Search for the cell housing the specified text and yield its [x, y] center coordinate. 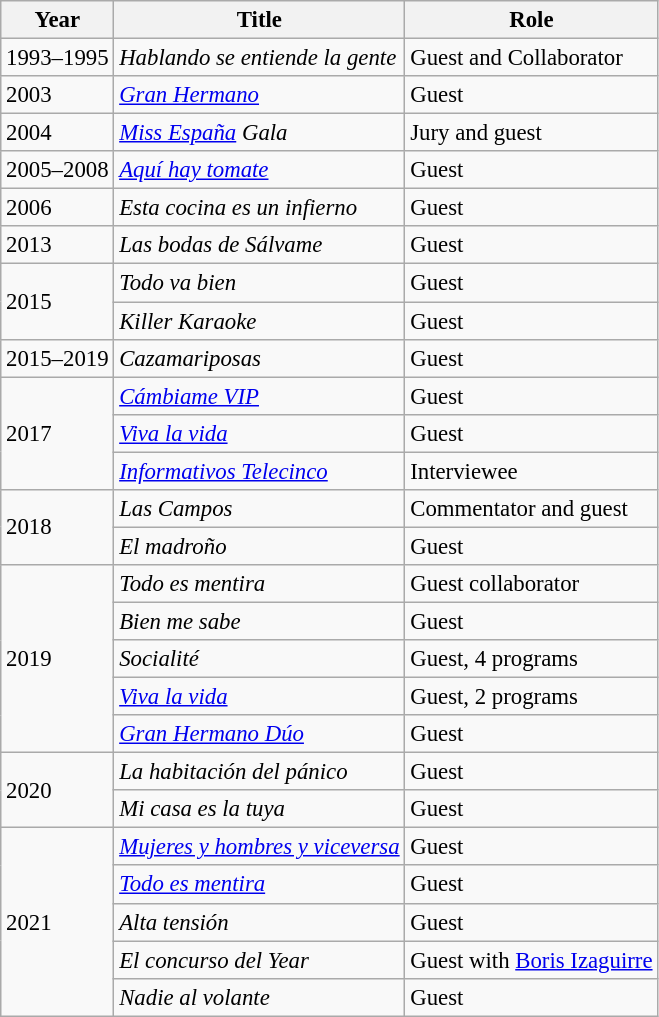
2018 [58, 528]
El concurso del Year [260, 960]
2004 [58, 133]
2019 [58, 659]
Informativos Telecinco [260, 471]
Guest, 4 programs [532, 659]
Miss España Gala [260, 133]
Guest, 2 programs [532, 697]
Todo va bien [260, 283]
2003 [58, 95]
Socialité [260, 659]
Guest collaborator [532, 584]
La habitación del pánico [260, 772]
Las bodas de Sálvame [260, 245]
Gran Hermano [260, 95]
Hablando se entiende la gente [260, 58]
2006 [58, 208]
Guest with Boris Izaguirre [532, 960]
Mi casa es la tuya [260, 809]
Esta cocina es un infierno [260, 208]
Interviewee [532, 471]
2021 [58, 922]
Commentator and guest [532, 509]
El madroño [260, 546]
Las Campos [260, 509]
Alta tensión [260, 922]
2017 [58, 434]
2015 [58, 302]
Role [532, 20]
2005–2008 [58, 170]
Bien me sabe [260, 621]
Nadie al volante [260, 997]
Cazamariposas [260, 358]
Guest and Collaborator [532, 58]
2013 [58, 245]
Mujeres y hombres y viceversa [260, 847]
Cámbiame VIP [260, 396]
2015–2019 [58, 358]
Gran Hermano Dúo [260, 734]
Title [260, 20]
Aquí hay tomate [260, 170]
1993–1995 [58, 58]
Year [58, 20]
Killer Karaoke [260, 321]
2020 [58, 790]
Jury and guest [532, 133]
